Output the (X, Y) coordinate of the center of the cell containing the given text.  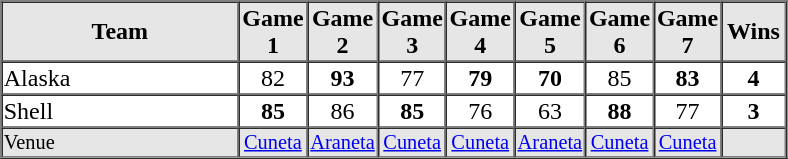
Shell (120, 110)
Game 7 (688, 32)
4 (754, 78)
Wins (754, 32)
88 (620, 110)
Game 6 (620, 32)
Game 4 (480, 32)
70 (550, 78)
Game 3 (412, 32)
63 (550, 110)
79 (480, 78)
Game 2 (342, 32)
Game 5 (550, 32)
Venue (120, 143)
Team (120, 32)
Game 1 (273, 32)
82 (273, 78)
86 (342, 110)
3 (754, 110)
83 (688, 78)
76 (480, 110)
Alaska (120, 78)
93 (342, 78)
